Capture the cell that displays the provided text and extract its (X, Y) central coordinate. 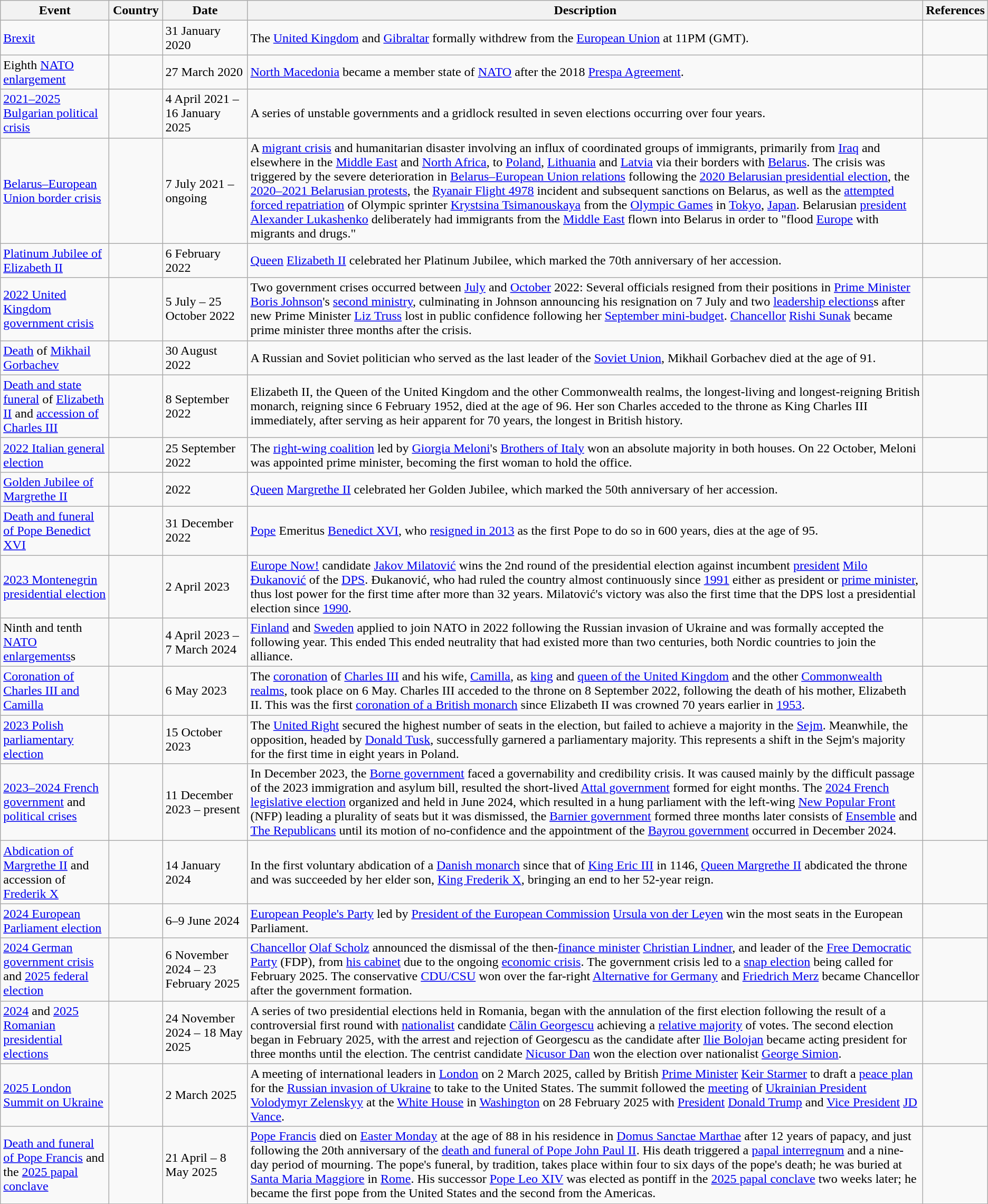
2023 Polish parliamentary election (55, 740)
2023 Montenegrin presidential election (55, 587)
6 May 2023 (205, 691)
2022 (205, 489)
Description (585, 11)
North Macedonia became a member state of NATO after the 2018 Prespa Agreement. (585, 72)
30 August 2022 (205, 358)
4 April 2023 – 7 March 2024 (205, 642)
Eighth NATO enlargement (55, 72)
7 July 2021 – ongoing (205, 191)
2024 European Parliament election (55, 921)
25 September 2022 (205, 455)
Pope Emeritus Benedict XVI, who resigned in 2013 as the first Pope to do so in 600 years, dies at the age of 95. (585, 530)
2022 United Kingdom government crisis (55, 309)
Event (55, 11)
Belarus–European Union border crisis (55, 191)
6 February 2022 (205, 261)
References (955, 11)
5 July – 25 October 2022 (205, 309)
31 December 2022 (205, 530)
2021–2025 Bulgarian political crisis (55, 113)
4 April 2021 – 16 January 2025 (205, 113)
2 April 2023 (205, 587)
Death and funeral of Pope Benedict XVI (55, 530)
European People's Party led by President of the European Commission Ursula von der Leyen win the most seats in the European Parliament. (585, 921)
27 March 2020 (205, 72)
2023–2024 French government and political crises (55, 802)
2 March 2025 (205, 1095)
Death of Mikhail Gorbachev (55, 358)
6 November 2024 – 23 February 2025 (205, 969)
Country (136, 11)
Date (205, 11)
15 October 2023 (205, 740)
2024 and 2025 Romanian presidential elections (55, 1032)
2024 German government crisis and 2025 federal election (55, 969)
Queen Margrethe II celebrated her Golden Jubilee, which marked the 50th anniversary of her accession. (585, 489)
Coronation of Charles III and Camilla (55, 691)
6–9 June 2024 (205, 921)
Ninth and tenth NATO enlargementss (55, 642)
14 January 2024 (205, 872)
The United Kingdom and Gibraltar formally withdrew from the European Union at 11PM (GMT). (585, 38)
Death and funeral of Pope Francis and the 2025 papal conclave (55, 1165)
A Russian and Soviet politician who served as the last leader of the Soviet Union, Mikhail Gorbachev died at the age of 91. (585, 358)
31 January 2020 (205, 38)
2025 London Summit on Ukraine (55, 1095)
Queen Elizabeth II celebrated her Platinum Jubilee, which marked the 70th anniversary of her accession. (585, 261)
Death and state funeral of Elizabeth II and accession of Charles III (55, 406)
24 November 2024 – 18 May 2025 (205, 1032)
Golden Jubilee of Margrethe II (55, 489)
A series of unstable governments and a gridlock resulted in seven elections occurring over four years. (585, 113)
Brexit (55, 38)
8 September 2022 (205, 406)
Platinum Jubilee of Elizabeth II (55, 261)
Abdication of Margrethe II and accession of Frederik X (55, 872)
21 April – 8 May 2025 (205, 1165)
11 December 2023 – present (205, 802)
2022 Italian general election (55, 455)
